Extract the (X, Y) coordinate from the center of the cell holding the provided text.  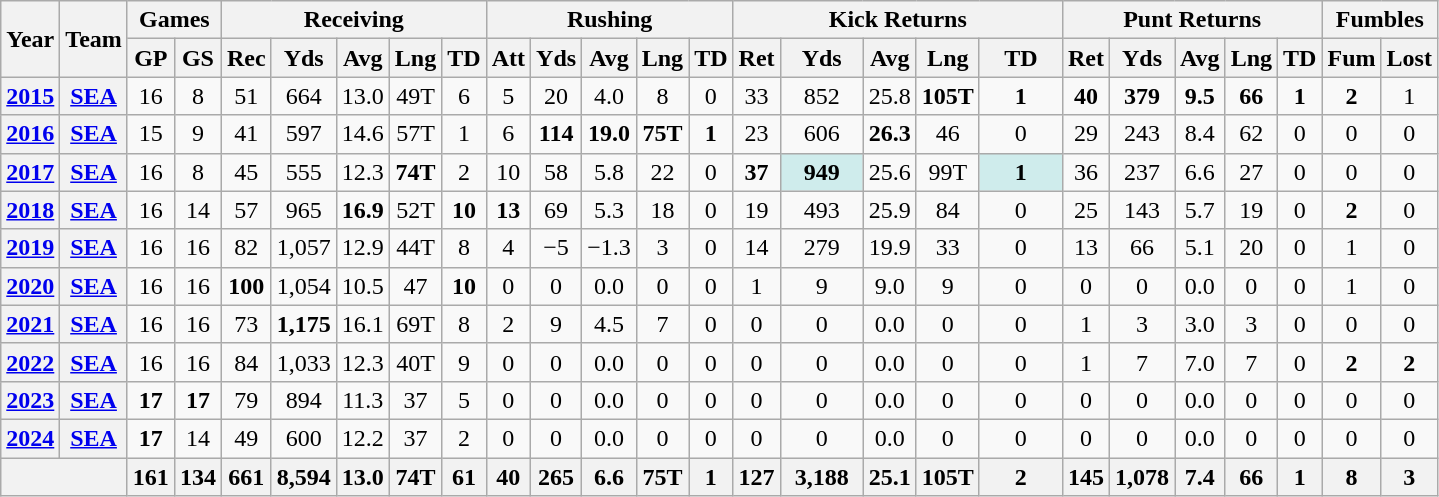
243 (1142, 134)
19.9 (890, 248)
2022 (30, 362)
5.3 (610, 210)
−1.3 (610, 248)
45 (246, 172)
1,057 (304, 248)
4.5 (610, 324)
555 (304, 172)
Receiving (354, 20)
10.5 (362, 286)
25.9 (890, 210)
600 (304, 438)
5.1 (1200, 248)
114 (556, 134)
22 (662, 172)
5.8 (610, 172)
25.1 (890, 477)
161 (150, 477)
661 (246, 477)
143 (1142, 210)
9.5 (1200, 96)
Rushing (610, 20)
Fumbles (1380, 20)
493 (822, 210)
2017 (30, 172)
73 (246, 324)
9.0 (890, 286)
2020 (30, 286)
8,594 (304, 477)
2015 (30, 96)
134 (198, 477)
18 (662, 210)
79 (246, 400)
41 (246, 134)
100 (246, 286)
279 (822, 248)
3,188 (822, 477)
11.3 (362, 400)
Punt Returns (1192, 20)
127 (756, 477)
1,078 (1142, 477)
Year (30, 39)
2021 (30, 324)
894 (304, 400)
49 (246, 438)
Att (508, 58)
62 (1251, 134)
15 (150, 134)
−5 (556, 248)
237 (1142, 172)
23 (756, 134)
29 (1086, 134)
5.7 (1200, 210)
7.0 (1200, 362)
52T (415, 210)
GS (198, 58)
1,175 (304, 324)
Team (94, 39)
Kick Returns (898, 20)
4.0 (610, 96)
7.4 (1200, 477)
49T (415, 96)
58 (556, 172)
1,054 (304, 286)
664 (304, 96)
69 (556, 210)
40T (415, 362)
606 (822, 134)
25 (1086, 210)
61 (464, 477)
14.6 (362, 134)
2019 (30, 248)
852 (822, 96)
16.9 (362, 210)
Games (174, 20)
597 (304, 134)
2018 (30, 210)
8.4 (1200, 134)
25.6 (890, 172)
2023 (30, 400)
99T (948, 172)
57 (246, 210)
965 (304, 210)
Rec (246, 58)
82 (246, 248)
36 (1086, 172)
145 (1086, 477)
46 (948, 134)
949 (822, 172)
26.3 (890, 134)
4 (508, 248)
2024 (30, 438)
51 (246, 96)
47 (415, 286)
379 (1142, 96)
1,033 (304, 362)
Fum (1352, 58)
GP (150, 58)
2016 (30, 134)
57T (415, 134)
12.2 (362, 438)
19.0 (610, 134)
27 (1251, 172)
69T (415, 324)
16.1 (362, 324)
12.9 (362, 248)
265 (556, 477)
3.0 (1200, 324)
Lost (1409, 58)
25.8 (890, 96)
44T (415, 248)
